Detect which cell encompasses the target text, then output its [x, y] center coordinate. 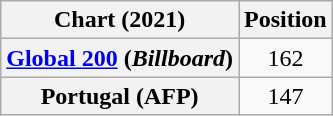
162 [285, 58]
Position [285, 20]
147 [285, 96]
Chart (2021) [120, 20]
Portugal (AFP) [120, 96]
Global 200 (Billboard) [120, 58]
